Return the [X, Y] coordinate for the center point of the cell that contains the specified text.  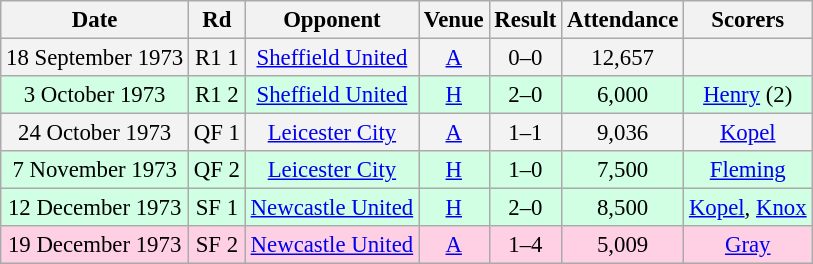
Venue [454, 20]
1–1 [526, 133]
12 December 1973 [95, 208]
Fleming [748, 170]
3 October 1973 [95, 95]
QF 1 [218, 133]
SF 1 [218, 208]
R1 1 [218, 58]
Kopel, Knox [748, 208]
0–0 [526, 58]
Date [95, 20]
8,500 [623, 208]
Opponent [332, 20]
Result [526, 20]
24 October 1973 [95, 133]
Scorers [748, 20]
5,009 [623, 245]
Henry (2) [748, 95]
Gray [748, 245]
SF 2 [218, 245]
7 November 1973 [95, 170]
6,000 [623, 95]
QF 2 [218, 170]
1–0 [526, 170]
9,036 [623, 133]
18 September 1973 [95, 58]
7,500 [623, 170]
12,657 [623, 58]
R1 2 [218, 95]
19 December 1973 [95, 245]
Attendance [623, 20]
Rd [218, 20]
1–4 [526, 245]
Kopel [748, 133]
